Pinpoint the cell where the given text exists, returning its [X, Y] midpoint coordinate. 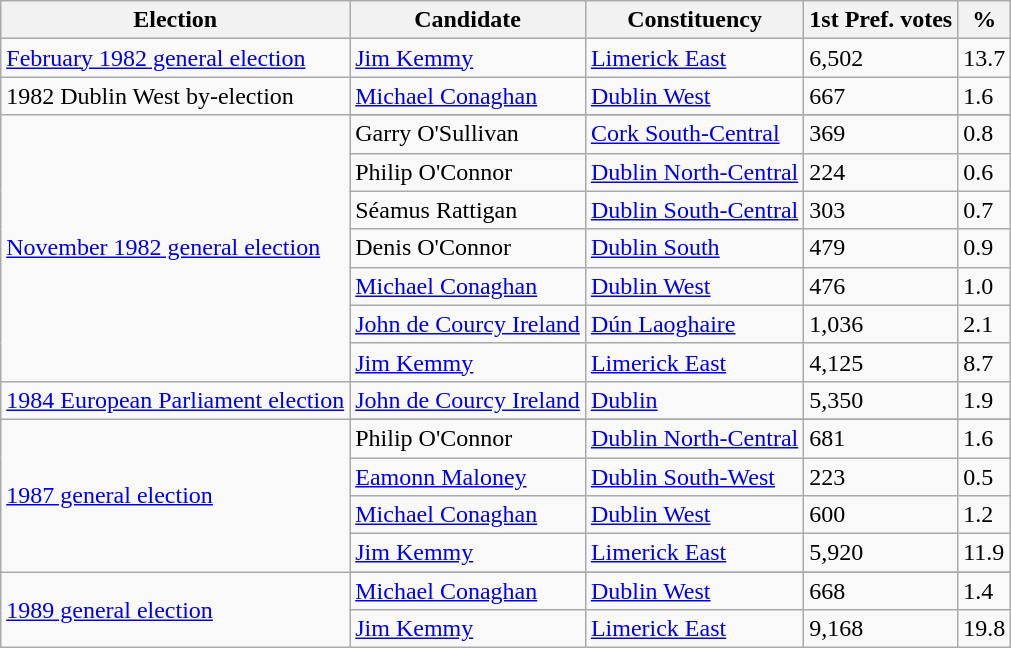
Eamonn Maloney [468, 477]
November 1982 general election [176, 248]
Dublin South [694, 248]
1.4 [984, 591]
1987 general election [176, 495]
4,125 [881, 362]
0.6 [984, 172]
1.0 [984, 286]
1984 European Parliament election [176, 400]
19.8 [984, 629]
681 [881, 438]
1.2 [984, 515]
476 [881, 286]
0.7 [984, 210]
13.7 [984, 58]
0.8 [984, 134]
11.9 [984, 553]
224 [881, 172]
223 [881, 477]
600 [881, 515]
1.9 [984, 400]
1989 general election [176, 610]
February 1982 general election [176, 58]
Denis O'Connor [468, 248]
Constituency [694, 20]
Garry O'Sullivan [468, 134]
Dún Laoghaire [694, 324]
Dublin South-West [694, 477]
Dublin [694, 400]
Cork South-Central [694, 134]
1,036 [881, 324]
% [984, 20]
6,502 [881, 58]
1982 Dublin West by-election [176, 96]
479 [881, 248]
2.1 [984, 324]
1st Pref. votes [881, 20]
303 [881, 210]
5,920 [881, 553]
Dublin South-Central [694, 210]
5,350 [881, 400]
9,168 [881, 629]
667 [881, 96]
Candidate [468, 20]
668 [881, 591]
Election [176, 20]
Séamus Rattigan [468, 210]
369 [881, 134]
0.9 [984, 248]
0.5 [984, 477]
8.7 [984, 362]
